Search for the cell housing the specified text and yield its (X, Y) center coordinate. 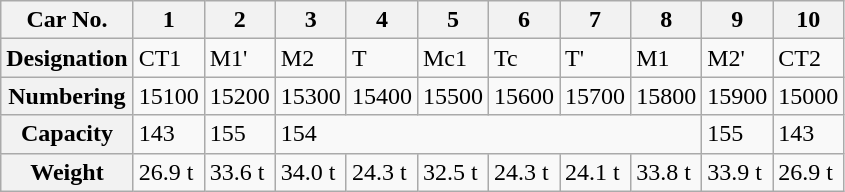
8 (666, 20)
5 (452, 20)
33.8 t (666, 172)
15100 (168, 96)
33.6 t (240, 172)
2 (240, 20)
T (382, 58)
15500 (452, 96)
Designation (67, 58)
Car No. (67, 20)
Numbering (67, 96)
1 (168, 20)
Mc1 (452, 58)
CT2 (808, 58)
33.9 t (738, 172)
T' (596, 58)
M2' (738, 58)
6 (524, 20)
M2 (310, 58)
3 (310, 20)
15600 (524, 96)
15900 (738, 96)
34.0 t (310, 172)
7 (596, 20)
Tc (524, 58)
15300 (310, 96)
9 (738, 20)
154 (488, 134)
Capacity (67, 134)
15800 (666, 96)
Weight (67, 172)
15000 (808, 96)
M1 (666, 58)
4 (382, 20)
15200 (240, 96)
CT1 (168, 58)
15400 (382, 96)
24.1 t (596, 172)
15700 (596, 96)
32.5 t (452, 172)
10 (808, 20)
M1' (240, 58)
